Determine the [x, y] coordinate at the center of the cell enclosing the given text.  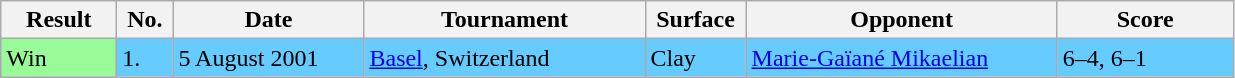
Score [1145, 20]
Date [268, 20]
No. [145, 20]
6–4, 6–1 [1145, 58]
5 August 2001 [268, 58]
Tournament [504, 20]
Result [59, 20]
Basel, Switzerland [504, 58]
Win [59, 58]
Clay [696, 58]
Marie-Gaïané Mikaelian [902, 58]
Surface [696, 20]
1. [145, 58]
Opponent [902, 20]
